Search for the cell housing the specified text and yield its (x, y) center coordinate. 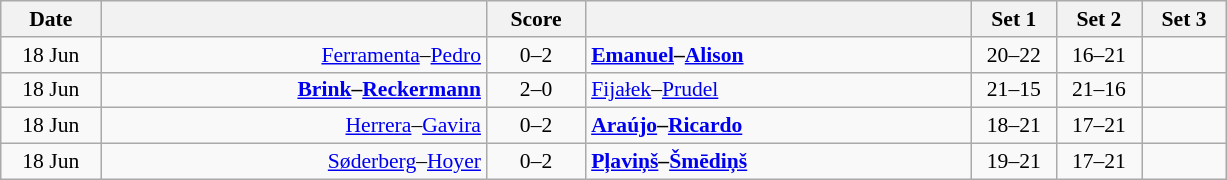
18–21 (1014, 126)
Pļaviņš–Šmēdiņš (778, 162)
Araújo–Ricardo (778, 126)
20–22 (1014, 55)
21–15 (1014, 90)
Set 3 (1184, 19)
Søderberg–Hoyer (294, 162)
Brink–Reckermann (294, 90)
21–16 (1098, 90)
Date (51, 19)
16–21 (1098, 55)
19–21 (1014, 162)
Fijałek–Prudel (778, 90)
Score (536, 19)
Set 2 (1098, 19)
Emanuel–Alison (778, 55)
Set 1 (1014, 19)
2–0 (536, 90)
Ferramenta–Pedro (294, 55)
Herrera–Gavira (294, 126)
